Determine the (X, Y) coordinate at the center of the cell enclosing the given text.  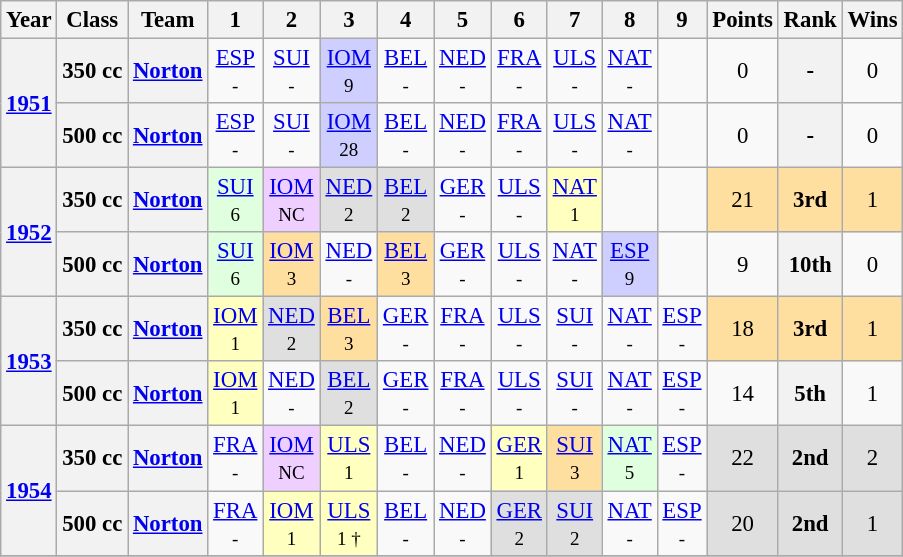
SUI3 (574, 458)
Points (742, 20)
21 (742, 200)
20 (742, 524)
Rank (810, 20)
18 (742, 330)
Year (29, 20)
NAT1 (574, 200)
GER2 (519, 524)
1951 (29, 104)
IOM3 (292, 264)
IOM28 (348, 136)
5 (462, 20)
6 (519, 20)
NAT5 (630, 458)
8 (630, 20)
1954 (29, 490)
ULS1 (348, 458)
3 (348, 20)
GER1 (519, 458)
22 (742, 458)
1953 (29, 362)
7 (574, 20)
10th (810, 264)
SUI2 (574, 524)
Team (168, 20)
Wins (872, 20)
14 (742, 394)
ESP9 (630, 264)
IOM9 (348, 72)
4 (406, 20)
ULS1 † (348, 524)
5th (810, 394)
Class (92, 20)
1952 (29, 232)
